For the text-containing cell, return its midpoint in [X, Y] coordinate format. 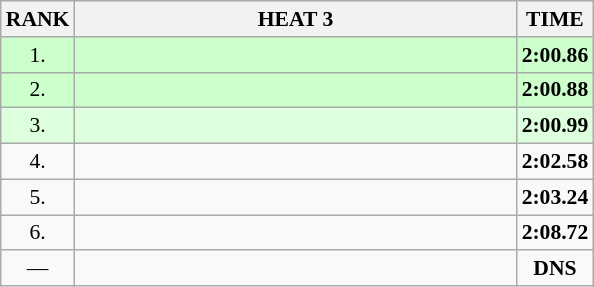
5. [38, 197]
RANK [38, 19]
2:00.86 [556, 55]
6. [38, 233]
4. [38, 162]
2. [38, 90]
1. [38, 55]
HEAT 3 [295, 19]
2:00.99 [556, 126]
DNS [556, 269]
3. [38, 126]
TIME [556, 19]
2:00.88 [556, 90]
2:08.72 [556, 233]
2:03.24 [556, 197]
— [38, 269]
2:02.58 [556, 162]
